Return the (x, y) coordinate for the center point of the cell that contains the specified text.  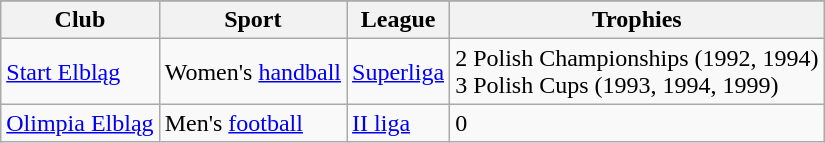
II liga (398, 123)
0 (637, 123)
2 Polish Championships (1992, 1994)3 Polish Cups (1993, 1994, 1999) (637, 72)
Start Elbląg (80, 72)
Women's handball (252, 72)
Club (80, 20)
Trophies (637, 20)
Men's football (252, 123)
Superliga (398, 72)
Olimpia Elbląg (80, 123)
Sport (252, 20)
League (398, 20)
